Return the [x, y] coordinate for the center point of the cell that contains the specified text.  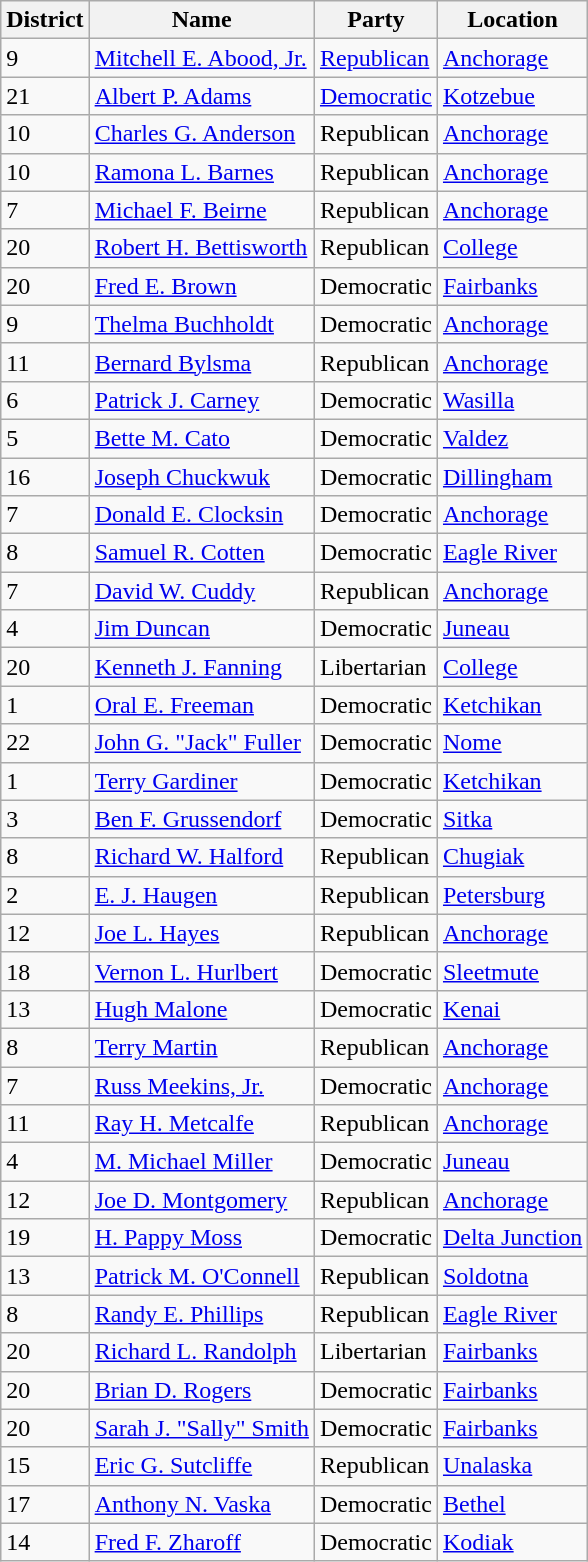
Dillingham [512, 477]
Delta Junction [512, 1238]
Samuel R. Cotten [202, 553]
Sitka [512, 819]
22 [45, 743]
Richard W. Halford [202, 857]
2 [45, 895]
Location [512, 20]
Eric G. Sutcliffe [202, 1466]
Vernon L. Hurlbert [202, 971]
Joseph Chuckwuk [202, 477]
Donald E. Clocksin [202, 515]
Wasilla [512, 400]
Fred E. Brown [202, 286]
Ray H. Metcalfe [202, 1124]
Randy E. Phillips [202, 1314]
Mitchell E. Abood, Jr. [202, 58]
Terry Martin [202, 1047]
Oral E. Freeman [202, 705]
Patrick J. Carney [202, 400]
District [45, 20]
Valdez [512, 438]
M. Michael Miller [202, 1162]
Name [202, 20]
18 [45, 971]
Kodiak [512, 1542]
John G. "Jack" Fuller [202, 743]
Bethel [512, 1504]
Bette M. Cato [202, 438]
5 [45, 438]
Albert P. Adams [202, 96]
Petersburg [512, 895]
Sarah J. "Sally" Smith [202, 1428]
Soldotna [512, 1276]
Patrick M. O'Connell [202, 1276]
17 [45, 1504]
Thelma Buchholdt [202, 324]
Bernard Bylsma [202, 362]
Nome [512, 743]
Kenai [512, 1009]
Ben F. Grussendorf [202, 819]
Chugiak [512, 857]
Hugh Malone [202, 1009]
E. J. Haugen [202, 895]
14 [45, 1542]
Party [376, 20]
Joe D. Montgomery [202, 1200]
Ramona L. Barnes [202, 172]
H. Pappy Moss [202, 1238]
Kotzebue [512, 96]
Kenneth J. Fanning [202, 667]
David W. Cuddy [202, 591]
21 [45, 96]
Anthony N. Vaska [202, 1504]
19 [45, 1238]
Terry Gardiner [202, 781]
Russ Meekins, Jr. [202, 1085]
Sleetmute [512, 971]
Jim Duncan [202, 629]
6 [45, 400]
Unalaska [512, 1466]
16 [45, 477]
Michael F. Beirne [202, 210]
Fred F. Zharoff [202, 1542]
Brian D. Rogers [202, 1390]
3 [45, 819]
Robert H. Bettisworth [202, 248]
Richard L. Randolph [202, 1352]
Joe L. Hayes [202, 933]
15 [45, 1466]
Charles G. Anderson [202, 134]
